Capture the cell that displays the provided text and extract its [x, y] central coordinate. 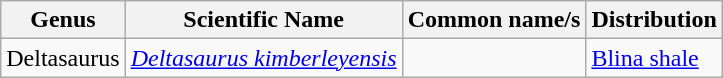
Scientific Name [264, 20]
Distribution [654, 20]
Common name/s [494, 20]
Blina shale [654, 58]
Deltasaurus [63, 58]
Deltasaurus kimberleyensis [264, 58]
Genus [63, 20]
